Find where the given text appears and provide that cell's center as [x, y] coordinate. 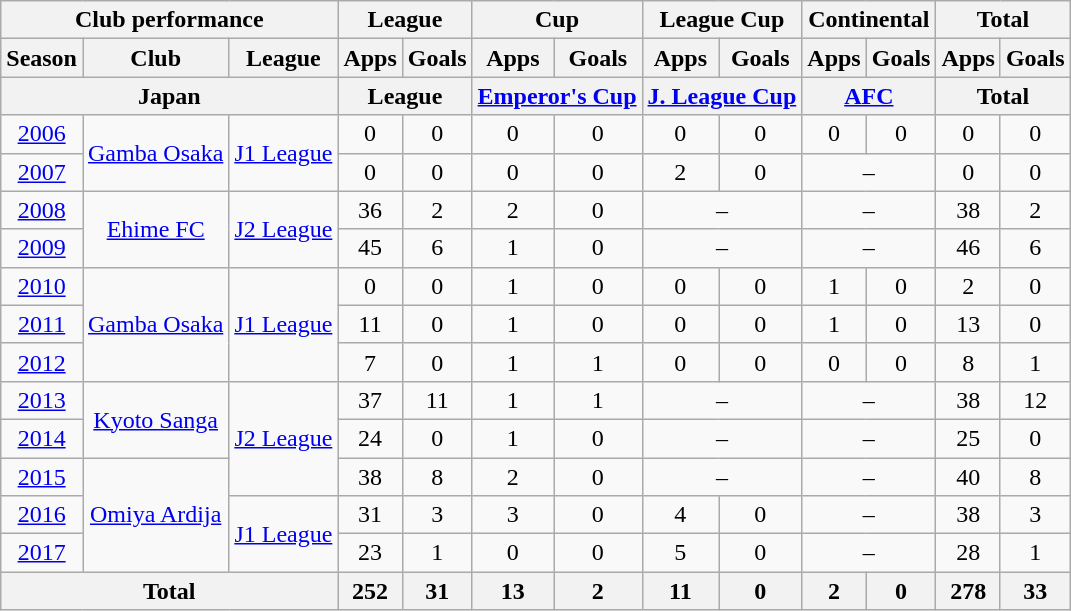
252 [370, 591]
33 [1035, 591]
2013 [42, 400]
23 [370, 553]
League Cup [722, 20]
278 [968, 591]
2007 [42, 172]
12 [1035, 400]
2009 [42, 248]
2016 [42, 515]
J. League Cup [722, 96]
Ehime FC [155, 229]
46 [968, 248]
7 [370, 362]
40 [968, 477]
Japan [170, 96]
2011 [42, 324]
Kyoto Sanga [155, 419]
AFC [869, 96]
Continental [869, 20]
24 [370, 438]
25 [968, 438]
2017 [42, 553]
Club performance [170, 20]
Omiya Ardija [155, 515]
2010 [42, 286]
Club [155, 58]
2015 [42, 477]
2014 [42, 438]
45 [370, 248]
2012 [42, 362]
Season [42, 58]
37 [370, 400]
36 [370, 210]
5 [680, 553]
2006 [42, 134]
2008 [42, 210]
Cup [557, 20]
Emperor's Cup [557, 96]
28 [968, 553]
4 [680, 515]
